Pinpoint the cell where the given text exists, returning its [x, y] midpoint coordinate. 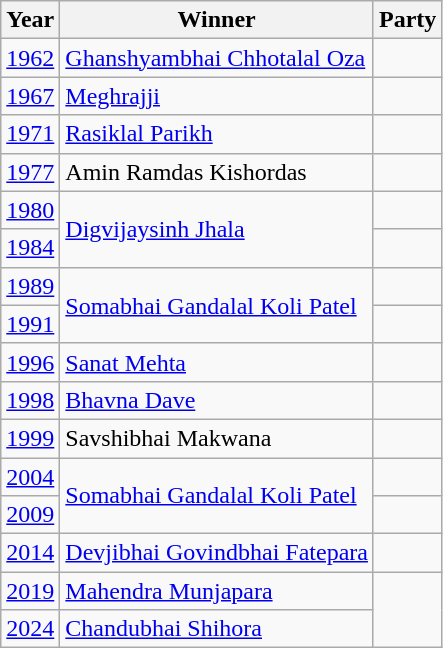
1971 [30, 134]
Devjibhai Govindbhai Fatepara [217, 553]
2024 [30, 629]
1996 [30, 362]
Digvijaysinh Jhala [217, 229]
1998 [30, 400]
2014 [30, 553]
2019 [30, 591]
2004 [30, 477]
2009 [30, 515]
1989 [30, 286]
Sanat Mehta [217, 362]
Savshibhai Makwana [217, 438]
Rasiklal Parikh [217, 134]
Amin Ramdas Kishordas [217, 172]
Meghrajji [217, 96]
1991 [30, 324]
Bhavna Dave [217, 400]
Party [407, 20]
1984 [30, 248]
Winner [217, 20]
1967 [30, 96]
1980 [30, 210]
Mahendra Munjapara [217, 591]
Chandubhai Shihora [217, 629]
Ghanshyambhai Chhotalal Oza [217, 58]
Year [30, 20]
1977 [30, 172]
1999 [30, 438]
1962 [30, 58]
